Detect which cell encompasses the target text, then output its (x, y) center coordinate. 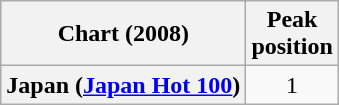
Japan (Japan Hot 100) (124, 85)
1 (292, 85)
Peakposition (292, 34)
Chart (2008) (124, 34)
